Identify which cell holds the provided text, then report its [X, Y] central coordinate. 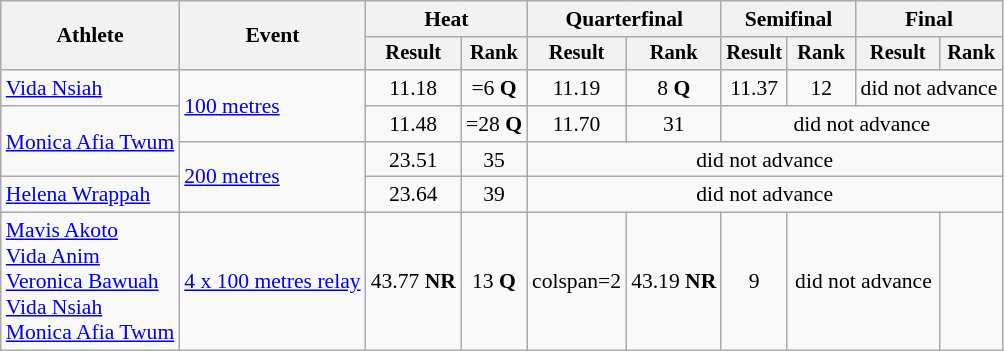
11.18 [414, 88]
4 x 100 metres relay [272, 282]
200 metres [272, 178]
Athlete [90, 36]
=28 Q [494, 124]
Vida Nsiah [90, 88]
13 Q [494, 282]
Mavis AkotoVida AnimVeronica BawuahVida NsiahMonica Afia Twum [90, 282]
23.64 [414, 195]
9 [754, 282]
11.19 [576, 88]
23.51 [414, 160]
11.70 [576, 124]
=6 Q [494, 88]
Event [272, 36]
11.48 [414, 124]
8 Q [674, 88]
39 [494, 195]
Monica Afia Twum [90, 142]
colspan=2 [576, 282]
Final [930, 19]
Semifinal [788, 19]
Quarterfinal [624, 19]
11.37 [754, 88]
100 metres [272, 106]
43.19 NR [674, 282]
31 [674, 124]
43.77 NR [414, 282]
Heat [446, 19]
Helena Wrappah [90, 195]
12 [822, 88]
35 [494, 160]
